Scan for the cell matching the given text and deliver its [X, Y] coordinate at center. 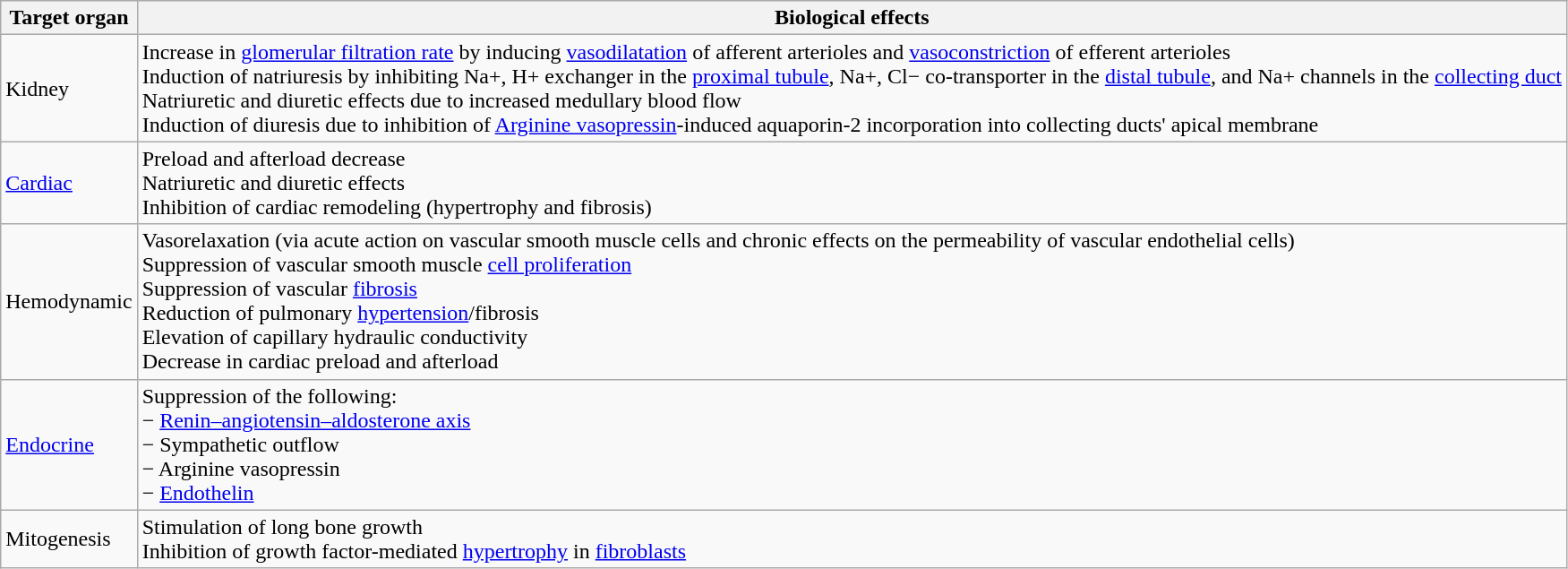
Suppression of the following:− Renin–angiotensin–aldosterone axis− Sympathetic outflow− Arginine vasopressin− Endothelin [852, 444]
Endocrine [69, 444]
Kidney [69, 88]
Preload and afterload decreaseNatriuretic and diuretic effectsInhibition of cardiac remodeling (hypertrophy and fibrosis) [852, 183]
Target organ [69, 18]
Cardiac [69, 183]
Biological effects [852, 18]
Hemodynamic [69, 301]
Stimulation of long bone growthInhibition of growth factor-mediated hypertrophy in fibroblasts [852, 539]
Mitogenesis [69, 539]
